From the cell containing the given text, extract its center point as [X, Y] coordinate. 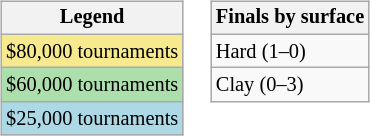
$25,000 tournaments [92, 119]
Legend [92, 18]
Hard (1–0) [290, 51]
Finals by surface [290, 18]
$60,000 tournaments [92, 85]
Clay (0–3) [290, 85]
$80,000 tournaments [92, 51]
